Return the [x, y] coordinate for the center point of the cell that contains the specified text.  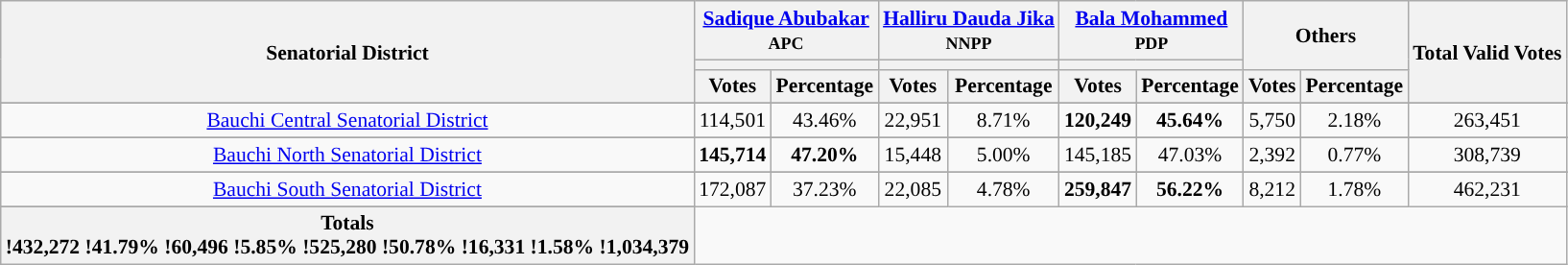
5.00% [1004, 156]
22,951 [913, 121]
45.64% [1190, 121]
145,714 [732, 156]
Bala MohammedPDP [1152, 31]
15,448 [913, 156]
47.03% [1190, 156]
308,739 [1487, 156]
Total Valid Votes [1487, 52]
0.77% [1355, 156]
43.46% [824, 121]
Bauchi Central Senatorial District [347, 121]
462,231 [1487, 189]
2,392 [1272, 156]
5,750 [1272, 121]
114,501 [732, 121]
Totals !432,272 !41.79% !60,496 !5.85% !525,280 !50.78% !16,331 !1.58% !1,034,379 [347, 236]
Halliru Dauda JikaNNPP [969, 31]
2.18% [1355, 121]
263,451 [1487, 121]
Bauchi North Senatorial District [347, 156]
Sadique AbubakarAPC [786, 31]
47.20% [824, 156]
120,249 [1098, 121]
4.78% [1004, 189]
Bauchi South Senatorial District [347, 189]
22,085 [913, 189]
8.71% [1004, 121]
1.78% [1355, 189]
145,185 [1098, 156]
56.22% [1190, 189]
Others [1326, 35]
259,847 [1098, 189]
37.23% [824, 189]
8,212 [1272, 189]
172,087 [732, 189]
Senatorial District [347, 52]
